Find where the given text appears and provide that cell's center as (x, y) coordinate. 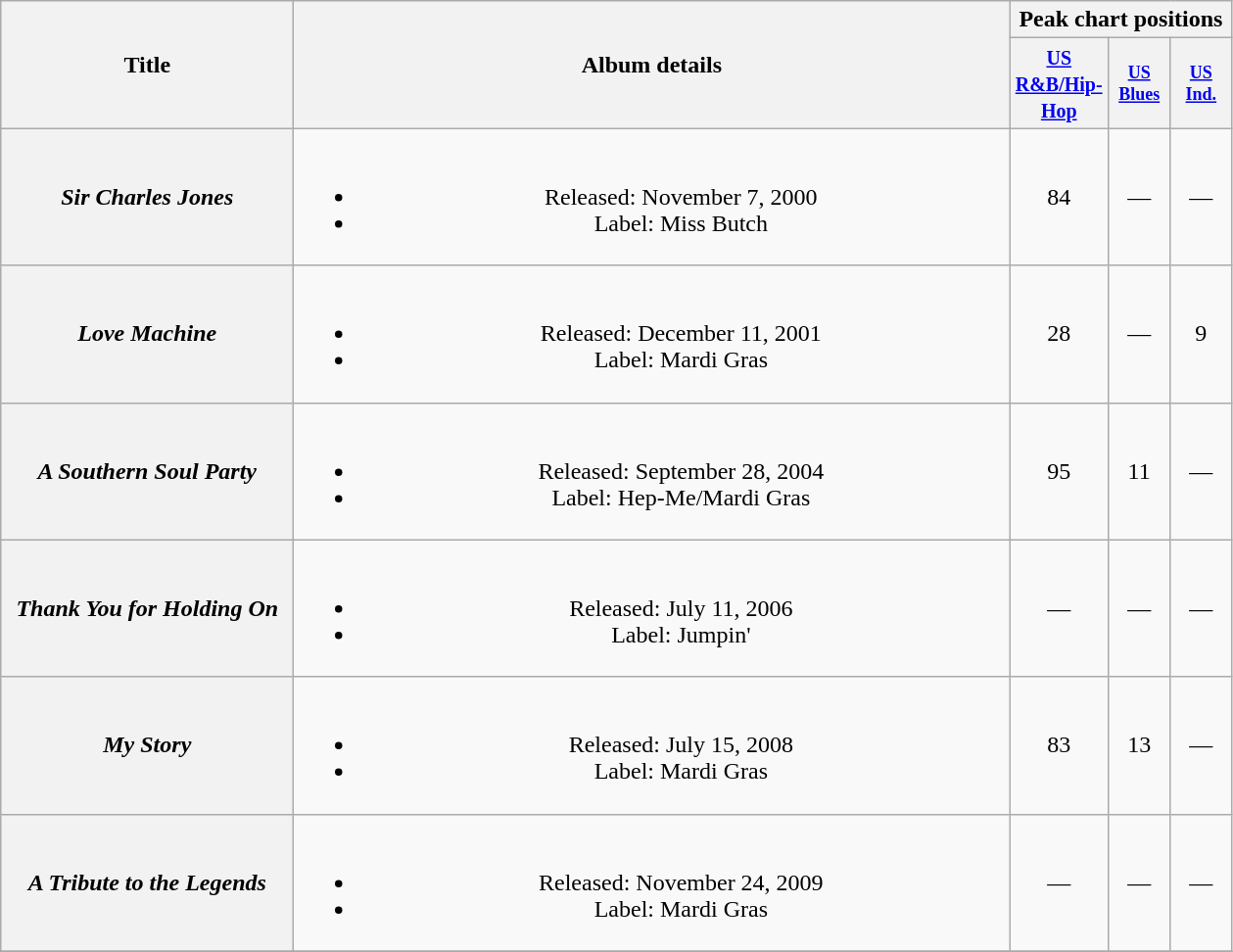
13 (1140, 745)
Released: September 28, 2004Label: Hep-Me/Mardi Gras (652, 471)
US R&B/Hip-Hop (1060, 83)
Released: November 7, 2000Label: Miss Butch (652, 197)
Released: July 15, 2008Label: Mardi Gras (652, 745)
USInd. (1201, 83)
Album details (652, 65)
A Southern Soul Party (147, 471)
A Tribute to the Legends (147, 882)
Released: July 11, 2006Label: Jumpin' (652, 608)
Thank You for Holding On (147, 608)
83 (1060, 745)
My Story (147, 745)
Peak chart positions (1120, 20)
Title (147, 65)
Sir Charles Jones (147, 197)
Released: November 24, 2009Label: Mardi Gras (652, 882)
Released: December 11, 2001Label: Mardi Gras (652, 334)
Love Machine (147, 334)
95 (1060, 471)
9 (1201, 334)
US Blues (1140, 83)
84 (1060, 197)
28 (1060, 334)
11 (1140, 471)
